For the text-containing cell, return its midpoint in [X, Y] coordinate format. 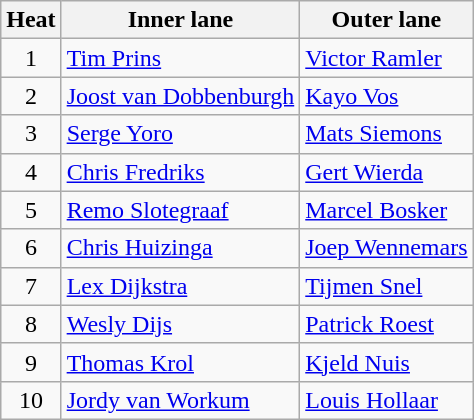
Victor Ramler [386, 58]
Gert Wierda [386, 172]
Wesly Dijs [180, 324]
9 [31, 362]
7 [31, 286]
Chris Fredriks [180, 172]
Jordy van Workum [180, 400]
Outer lane [386, 20]
Louis Hollaar [386, 400]
Kayo Vos [386, 96]
Joep Wennemars [386, 248]
Serge Yoro [180, 134]
Marcel Bosker [386, 210]
Patrick Roest [386, 324]
Chris Huizinga [180, 248]
4 [31, 172]
3 [31, 134]
5 [31, 210]
Lex Dijkstra [180, 286]
Heat [31, 20]
1 [31, 58]
Joost van Dobbenburgh [180, 96]
8 [31, 324]
Inner lane [180, 20]
Mats Siemons [386, 134]
Kjeld Nuis [386, 362]
Remo Slotegraaf [180, 210]
Tijmen Snel [386, 286]
Tim Prins [180, 58]
Thomas Krol [180, 362]
2 [31, 96]
10 [31, 400]
6 [31, 248]
